Extract the [x, y] coordinate from the center of the cell holding the provided text.  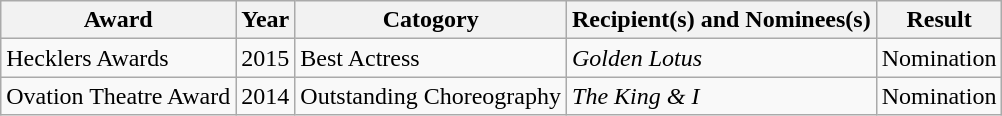
Outstanding Choreography [431, 96]
Catogory [431, 20]
Hecklers Awards [118, 58]
Year [266, 20]
Golden Lotus [722, 58]
The King & I [722, 96]
Recipient(s) and Nominees(s) [722, 20]
Ovation Theatre Award [118, 96]
Best Actress [431, 58]
2014 [266, 96]
Result [939, 20]
2015 [266, 58]
Award [118, 20]
